Find where the given text appears and provide that cell's center as (X, Y) coordinate. 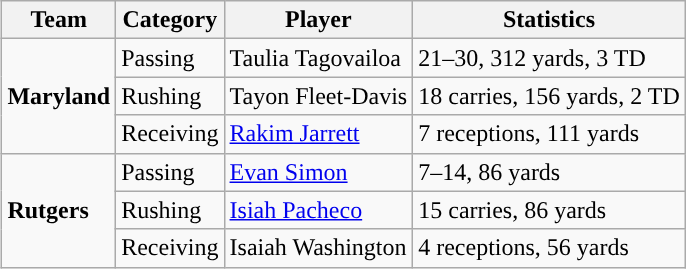
Category (170, 20)
Rutgers (59, 210)
7 receptions, 111 yards (550, 134)
Taulia Tagovailoa (318, 58)
Isaiah Washington (318, 248)
Player (318, 20)
7–14, 86 yards (550, 172)
4 receptions, 56 yards (550, 248)
Evan Simon (318, 172)
Statistics (550, 20)
18 carries, 156 yards, 2 TD (550, 96)
21–30, 312 yards, 3 TD (550, 58)
Tayon Fleet-Davis (318, 96)
Team (59, 20)
Rakim Jarrett (318, 134)
15 carries, 86 yards (550, 210)
Isiah Pacheco (318, 210)
Maryland (59, 96)
